Find where the given text appears and provide that cell's center as [x, y] coordinate. 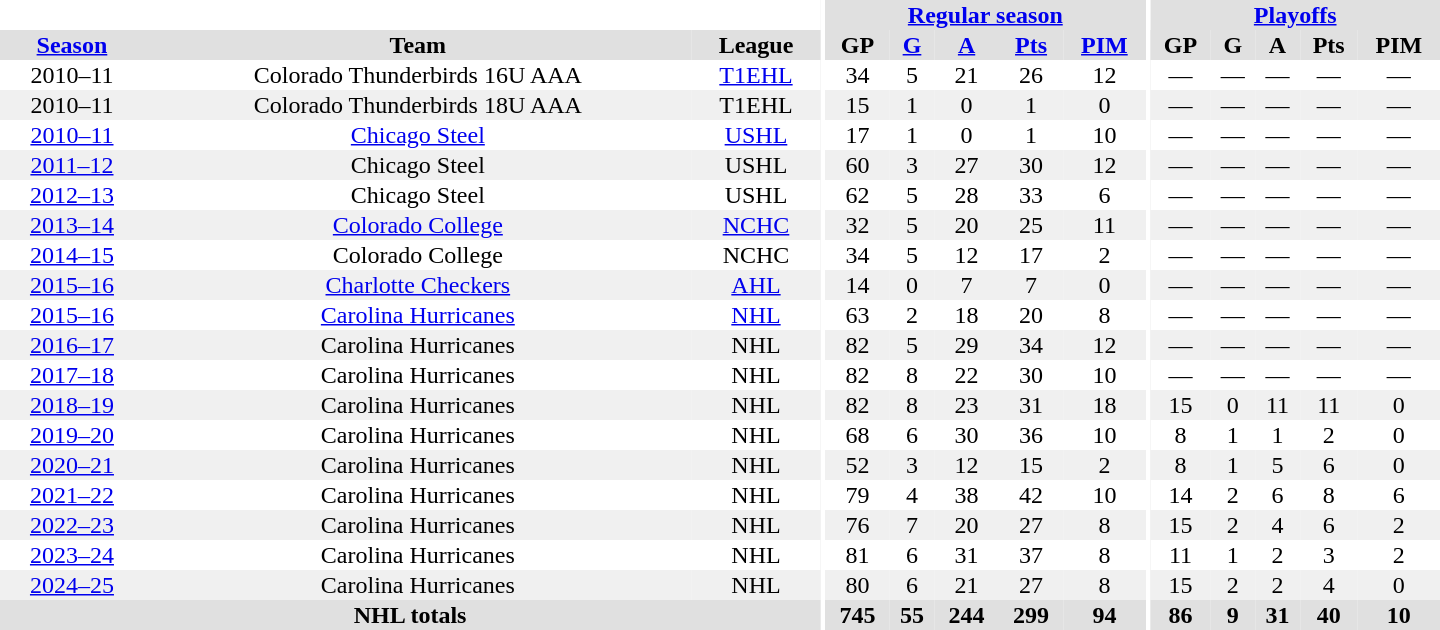
2023–24 [72, 555]
36 [1031, 435]
37 [1031, 555]
Season [72, 45]
244 [966, 615]
86 [1180, 615]
AHL [756, 285]
26 [1031, 75]
2020–21 [72, 465]
2016–17 [72, 345]
94 [1104, 615]
63 [857, 315]
76 [857, 525]
Charlotte Checkers [418, 285]
22 [966, 375]
55 [912, 615]
2024–25 [72, 585]
299 [1031, 615]
745 [857, 615]
38 [966, 495]
Colorado Thunderbirds 18U AAA [418, 105]
42 [1031, 495]
Regular season [985, 15]
28 [966, 195]
40 [1329, 615]
2012–13 [72, 195]
Playoffs [1295, 15]
2017–18 [72, 375]
Team [418, 45]
League [756, 45]
25 [1031, 225]
2022–23 [72, 525]
79 [857, 495]
NHL totals [410, 615]
29 [966, 345]
52 [857, 465]
23 [966, 405]
Colorado Thunderbirds 16U AAA [418, 75]
81 [857, 555]
9 [1232, 615]
2013–14 [72, 225]
2011–12 [72, 165]
80 [857, 585]
62 [857, 195]
33 [1031, 195]
2021–22 [72, 495]
68 [857, 435]
2014–15 [72, 255]
60 [857, 165]
2018–19 [72, 405]
32 [857, 225]
2019–20 [72, 435]
